Identify which cell holds the provided text, then report its (x, y) central coordinate. 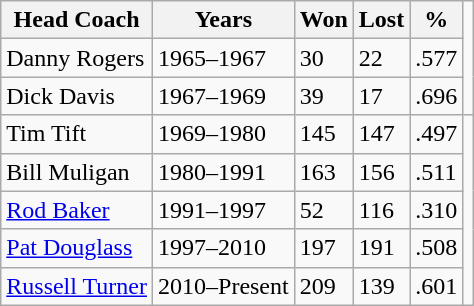
197 (324, 248)
1997–2010 (224, 248)
Head Coach (77, 20)
Danny Rogers (77, 58)
147 (381, 134)
% (436, 20)
17 (381, 96)
1965–1967 (224, 58)
163 (324, 172)
Dick Davis (77, 96)
Won (324, 20)
.508 (436, 248)
22 (381, 58)
.310 (436, 210)
Bill Muligan (77, 172)
.601 (436, 286)
1969–1980 (224, 134)
30 (324, 58)
.577 (436, 58)
Years (224, 20)
39 (324, 96)
.696 (436, 96)
139 (381, 286)
.497 (436, 134)
1980–1991 (224, 172)
Tim Tift (77, 134)
145 (324, 134)
116 (381, 210)
.511 (436, 172)
52 (324, 210)
Rod Baker (77, 210)
Pat Douglass (77, 248)
1991–1997 (224, 210)
191 (381, 248)
1967–1969 (224, 96)
209 (324, 286)
156 (381, 172)
2010–Present (224, 286)
Russell Turner (77, 286)
Lost (381, 20)
